Capture the cell that displays the provided text and extract its (X, Y) central coordinate. 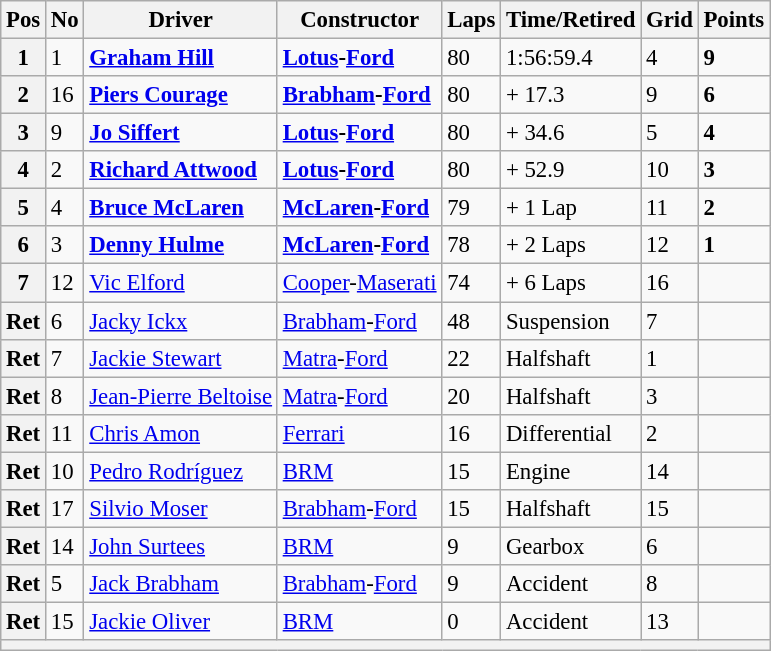
+ 17.3 (571, 95)
Engine (571, 471)
78 (472, 245)
+ 6 Laps (571, 283)
Constructor (360, 20)
74 (472, 283)
+ 2 Laps (571, 245)
Differential (571, 433)
Grid (670, 20)
Jack Brabham (180, 584)
Pos (24, 20)
+ 1 Lap (571, 208)
Bruce McLaren (180, 208)
Driver (180, 20)
Points (734, 20)
Graham Hill (180, 58)
No (65, 20)
Chris Amon (180, 433)
79 (472, 208)
Vic Elford (180, 283)
Laps (472, 20)
Denny Hulme (180, 245)
13 (670, 621)
17 (65, 509)
48 (472, 321)
+ 52.9 (571, 170)
Jackie Stewart (180, 358)
22 (472, 358)
20 (472, 396)
Ferrari (360, 433)
0 (472, 621)
Silvio Moser (180, 509)
+ 34.6 (571, 133)
Jacky Ickx (180, 321)
Gearbox (571, 546)
Time/Retired (571, 20)
1:56:59.4 (571, 58)
Jean-Pierre Beltoise (180, 396)
Richard Attwood (180, 170)
John Surtees (180, 546)
Pedro Rodríguez (180, 471)
Cooper-Maserati (360, 283)
Piers Courage (180, 95)
Jackie Oliver (180, 621)
Suspension (571, 321)
Jo Siffert (180, 133)
